Find where the given text appears and provide that cell's center as (x, y) coordinate. 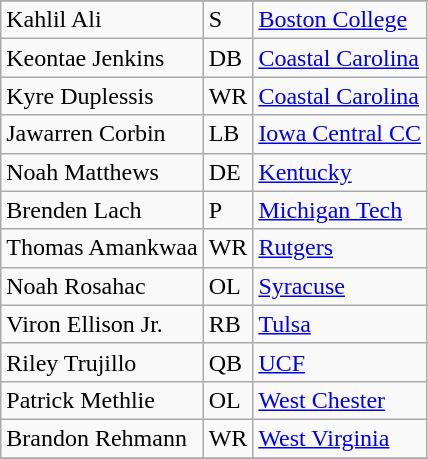
Iowa Central CC (340, 134)
DE (228, 172)
West Chester (340, 400)
Brandon Rehmann (102, 438)
Kentucky (340, 172)
Viron Ellison Jr. (102, 324)
Kyre Duplessis (102, 96)
Syracuse (340, 286)
Noah Rosahac (102, 286)
Keontae Jenkins (102, 58)
Riley Trujillo (102, 362)
DB (228, 58)
UCF (340, 362)
Brenden Lach (102, 210)
Jawarren Corbin (102, 134)
RB (228, 324)
QB (228, 362)
Patrick Methlie (102, 400)
Michigan Tech (340, 210)
Tulsa (340, 324)
West Virginia (340, 438)
Boston College (340, 20)
Noah Matthews (102, 172)
Kahlil Ali (102, 20)
Rutgers (340, 248)
Thomas Amankwaa (102, 248)
S (228, 20)
P (228, 210)
LB (228, 134)
